Capture the cell that displays the provided text and extract its [X, Y] central coordinate. 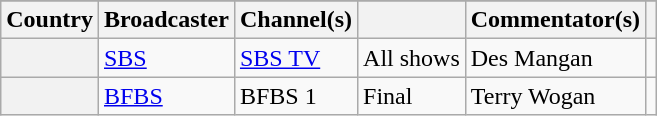
Terry Wogan [555, 96]
SBS [166, 58]
Country [50, 20]
Commentator(s) [555, 20]
BFBS 1 [296, 96]
Broadcaster [166, 20]
SBS TV [296, 58]
Channel(s) [296, 20]
Final [412, 96]
BFBS [166, 96]
All shows [412, 58]
Des Mangan [555, 58]
